Locate the cell with the specified text and output its (X, Y) center coordinate. 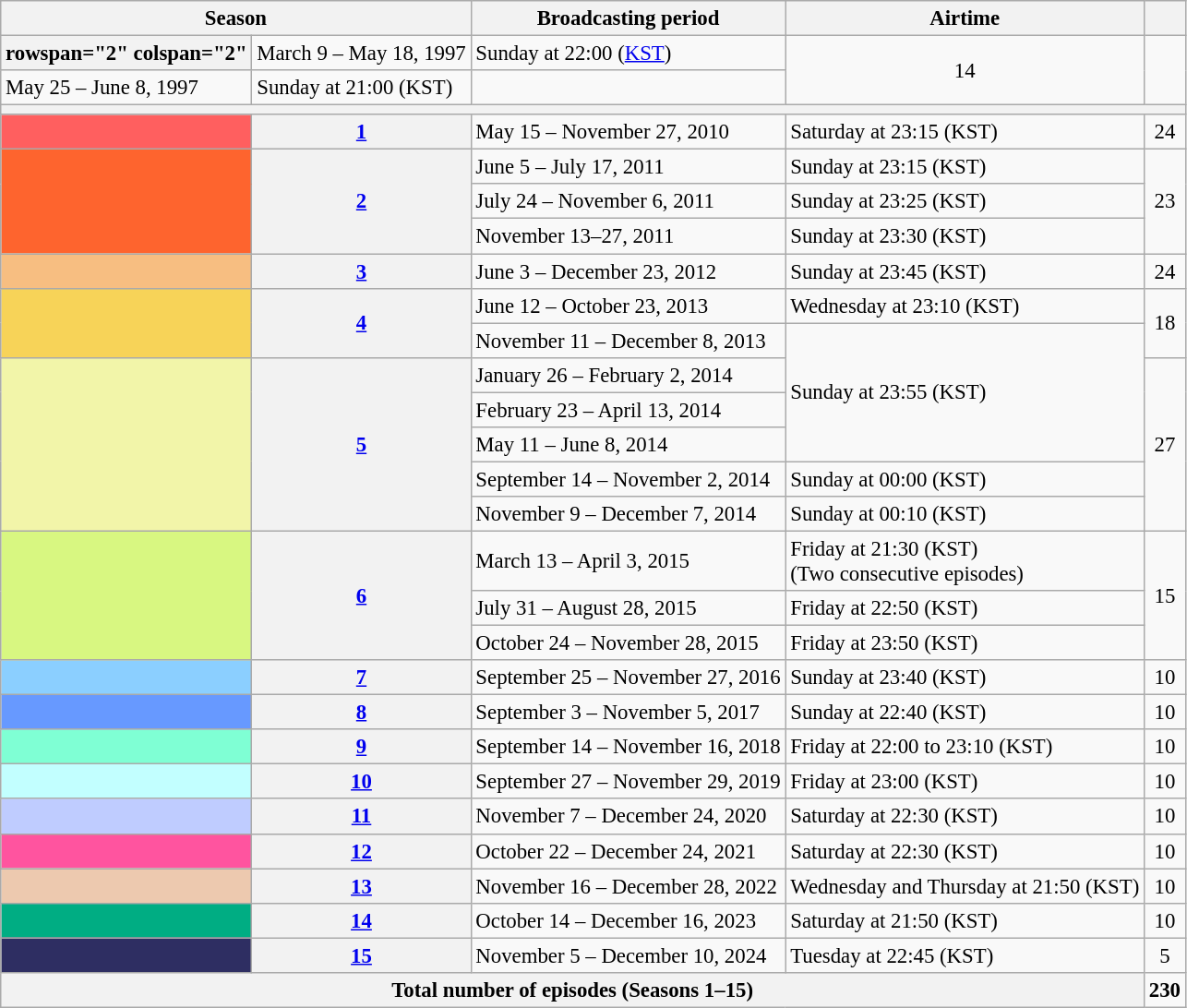
Tuesday at 22:45 (KST) (965, 955)
Sunday at 21:00 (KST) (362, 88)
2 (362, 201)
4 (362, 323)
November 9 – December 7, 2014 (628, 514)
Sunday at 23:25 (KST) (965, 202)
Total number of episodes (Seasons 1–15) (572, 990)
12 (362, 851)
June 12 – October 23, 2013 (628, 306)
Wednesday at 23:10 (KST) (965, 306)
Friday at 23:00 (KST) (965, 782)
9 (362, 747)
November 7 – December 24, 2020 (628, 817)
July 31 – August 28, 2015 (628, 608)
November 13–27, 2011 (628, 236)
Sunday at 23:55 (KST) (965, 392)
October 22 – December 24, 2021 (628, 851)
1 (362, 132)
May 25 – June 8, 1997 (126, 88)
8 (362, 713)
Friday at 22:50 (KST) (965, 608)
January 26 – February 2, 2014 (628, 375)
6 (362, 595)
May 15 – November 27, 2010 (628, 132)
11 (362, 817)
July 24 – November 6, 2011 (628, 202)
Broadcasting period (628, 18)
Sunday at 23:45 (KST) (965, 271)
Airtime (965, 18)
7 (362, 678)
Sunday at 23:30 (KST) (965, 236)
Saturday at 21:50 (KST) (965, 920)
Sunday at 22:40 (KST) (965, 713)
Sunday at 00:00 (KST) (965, 479)
27 (1165, 444)
February 23 – April 13, 2014 (628, 410)
Sunday at 23:15 (KST) (965, 167)
Friday at 23:50 (KST) (965, 643)
23 (1165, 201)
October 24 – November 28, 2015 (628, 643)
June 3 – December 23, 2012 (628, 271)
November 11 – December 8, 2013 (628, 341)
rowspan="2" colspan="2" (126, 54)
October 14 – December 16, 2023 (628, 920)
Friday at 21:30 (KST)(Two consecutive episodes) (965, 561)
September 25 – November 27, 2016 (628, 678)
March 13 – April 3, 2015 (628, 561)
May 11 – June 8, 2014 (628, 445)
September 3 – November 5, 2017 (628, 713)
Sunday at 23:40 (KST) (965, 678)
Sunday at 22:00 (KST) (628, 54)
September 14 – November 2, 2014 (628, 479)
September 27 – November 29, 2019 (628, 782)
September 14 – November 16, 2018 (628, 747)
13 (362, 886)
March 9 – May 18, 1997 (362, 54)
230 (1165, 990)
Friday at 22:00 to 23:10 (KST) (965, 747)
June 5 – July 17, 2011 (628, 167)
November 16 – December 28, 2022 (628, 886)
Saturday at 23:15 (KST) (965, 132)
Season (236, 18)
18 (1165, 323)
Sunday at 00:10 (KST) (965, 514)
November 5 – December 10, 2024 (628, 955)
3 (362, 271)
Wednesday and Thursday at 21:50 (KST) (965, 886)
